Extract the [X, Y] coordinate from the center of the cell holding the provided text.  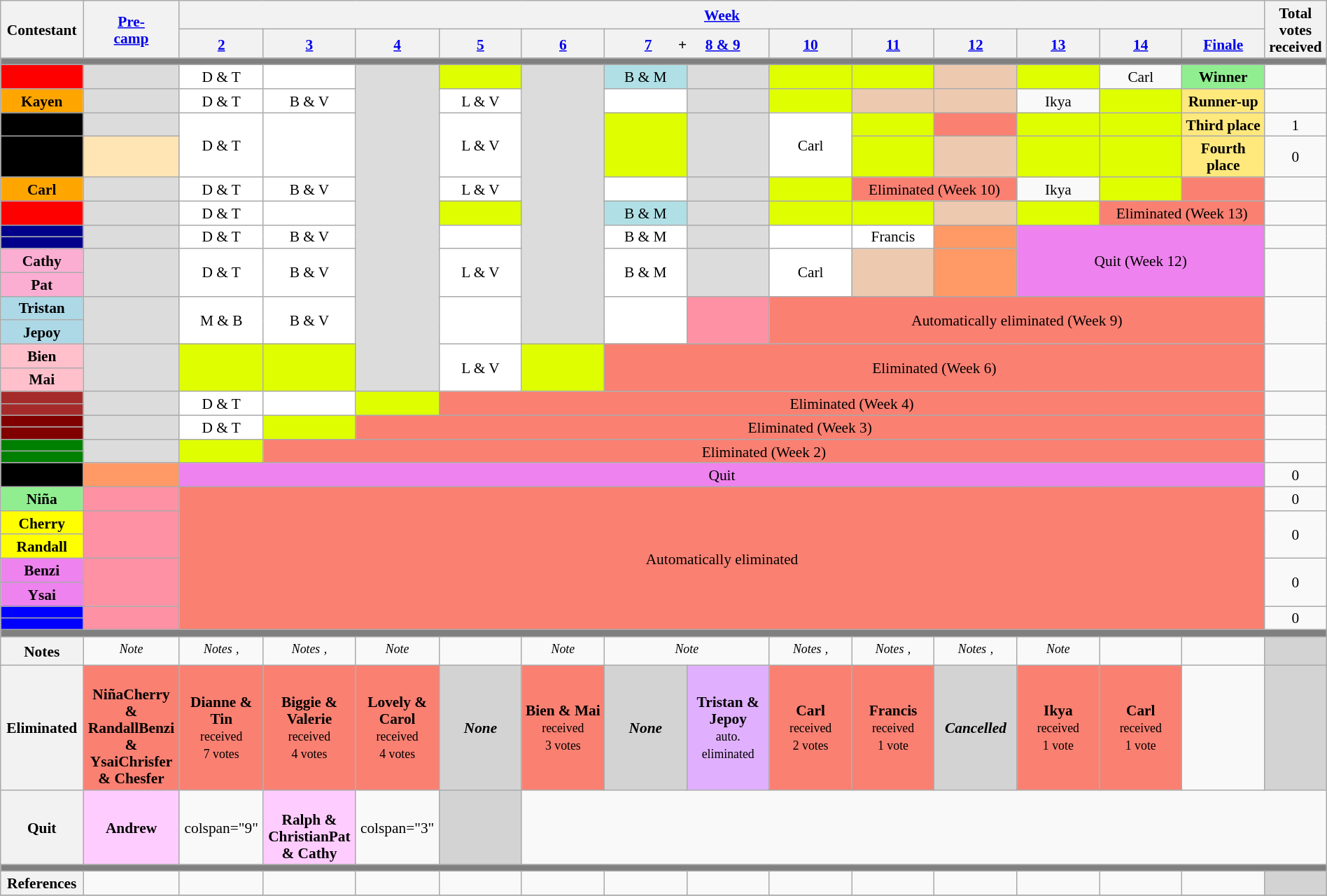
Carlreceived2 votes [810, 728]
Tristan [42, 308]
Eliminated (Week 10) [934, 189]
colspan="9" [221, 827]
Ralph & ChristianPat & Cathy [309, 827]
Notes [42, 651]
Third place [1223, 125]
5 [480, 43]
10 [810, 43]
Benzi [42, 570]
Bien [42, 356]
Jepoy [42, 332]
Cathy [42, 260]
Automatically eliminated (Week 9) [1016, 320]
Quit (Week 12) [1141, 260]
Eliminated (Week 3) [810, 427]
Randall [42, 547]
11 [893, 43]
Francis [893, 237]
7 + 8 & 9 [687, 43]
Contestant [42, 29]
2 [221, 43]
Pat [42, 284]
Fourth place [1223, 157]
Tristan & Jepoyauto.eliminated [728, 728]
M & B [221, 320]
Week [722, 15]
References [42, 883]
Eliminated (Week 13) [1182, 213]
Runner-up [1223, 101]
Winner [1223, 77]
Automatically eliminated [722, 559]
Dianne & Tinreceived7 votes [221, 728]
Ikyareceived1 vote [1058, 728]
NiñaCherry & RandallBenzi & YsaiChrisfer & Chesfer [132, 728]
Finale [1223, 43]
Ysai [42, 594]
Eliminated [42, 728]
14 [1141, 43]
Eliminated (Week 6) [934, 367]
colspan="3" [398, 827]
Niña [42, 499]
Carlreceived1 vote [1141, 728]
Eliminated (Week 2) [764, 451]
12 [976, 43]
6 [563, 43]
Pre-camp [132, 29]
Kayen [42, 101]
Bien & Maireceived3 votes [563, 728]
Mai [42, 379]
Biggie & Valeriereceived4 votes [309, 728]
Total votesreceived [1296, 29]
3 [309, 43]
Lovely & Carolreceived4 votes [398, 728]
1 [1296, 125]
13 [1058, 43]
Francisreceived1 vote [893, 728]
Cherry [42, 523]
Cancelled [976, 728]
Eliminated (Week 4) [851, 403]
4 [398, 43]
Andrew [132, 827]
